Return (x, y) of the center of cell containing provided text 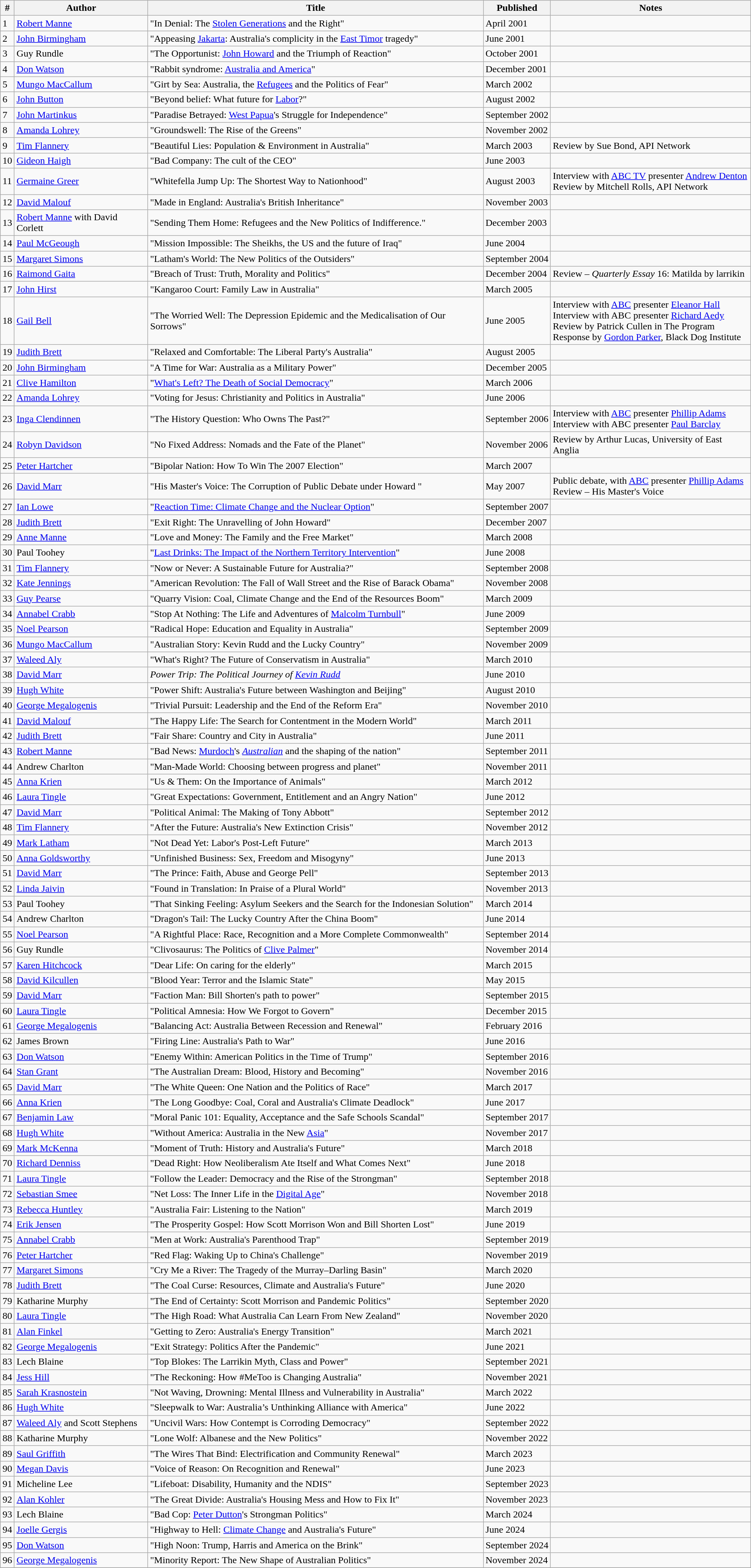
June 2010 (517, 675)
14 (7, 243)
"Bad Cop: Peter Dutton's Strongman Politics" (316, 1515)
"The Opportunist: John Howard and the Triumph of Reaction" (316, 54)
49 (7, 843)
Mark Latham (81, 843)
"In Denial: The Stolen Generations and the Right" (316, 23)
"Unfinished Business: Sex, Freedom and Misogyny" (316, 858)
June 2021 (517, 1347)
"Clivosaurus: The Politics of Clive Palmer" (316, 949)
75 (7, 1239)
"Balancing Act: Australia Between Recession and Renewal" (316, 1026)
April 2001 (517, 23)
Linda Jaivin (81, 888)
21 (7, 383)
"High Noon: Trump, Harris and America on the Brink" (316, 1545)
Stan Grant (81, 1072)
"Uncivil Wars: How Contempt is Corroding Democracy" (316, 1423)
4 (7, 69)
September 2019 (517, 1239)
"Top Blokes: The Larrikin Myth, Class and Power" (316, 1362)
November 2014 (517, 949)
March 2013 (517, 843)
March 2021 (517, 1331)
42 (7, 736)
77 (7, 1270)
"Political Amnesia: How We Forgot to Govern" (316, 1010)
66 (7, 1102)
"The Coal Curse: Resources, Climate and Australia's Future" (316, 1286)
81 (7, 1331)
"What's Left? The Death of Social Democracy" (316, 383)
Robert Manne with David Corlett (81, 223)
March 2012 (517, 782)
"Latham's World: The New Politics of the Outsiders" (316, 259)
"Great Expectations: Government, Entitlement and an Angry Nation" (316, 797)
Published (517, 8)
March 2023 (517, 1453)
57 (7, 965)
November 2020 (517, 1316)
September 2002 (517, 115)
"No Fixed Address: Nomads and the Fate of the Planet" (316, 444)
51 (7, 873)
50 (7, 858)
June 2017 (517, 1102)
"Follow the Leader: Democracy and the Rise of the Strongman" (316, 1179)
August 2002 (517, 99)
June 2008 (517, 553)
"Faction Man: Bill Shorten's path to power" (316, 995)
54 (7, 919)
Author (81, 8)
Public debate, with ABC presenter Phillip AdamsReview – His Master's Voice (651, 486)
"Getting to Zero: Australia's Energy Transition" (316, 1331)
"Men at Work: Australia's Parenthood Trap" (316, 1239)
3 (7, 54)
June 2012 (517, 797)
Karen Hitchcock (81, 965)
58 (7, 980)
December 2003 (517, 223)
Richard Denniss (81, 1163)
Robyn Davidson (81, 444)
79 (7, 1301)
November 2017 (517, 1133)
"Dead Right: How Neoliberalism Ate Itself and What Comes Next" (316, 1163)
March 2018 (517, 1148)
"The Wires That Bind: Electrification and Community Renewal" (316, 1453)
27 (7, 507)
June 2004 (517, 243)
November 2023 (517, 1499)
"Moral Panic 101: Equality, Acceptance and the Safe Schools Scandal" (316, 1118)
March 2007 (517, 465)
30 (7, 553)
10 (7, 160)
September 2021 (517, 1362)
40 (7, 705)
Title (316, 8)
5 (7, 84)
John Hirst (81, 289)
"Blood Year: Terror and the Islamic State" (316, 980)
73 (7, 1209)
"Australian Story: Kevin Rudd and the Lucky Country" (316, 644)
22 (7, 398)
Benjamin Law (81, 1118)
March 2002 (517, 84)
Germaine Greer (81, 181)
"Voting for Jesus: Christianity and Politics in Australia" (316, 398)
June 2024 (517, 1530)
"Reaction Time: Climate Change and the Nuclear Option" (316, 507)
89 (7, 1453)
28 (7, 522)
March 2010 (517, 659)
June 2016 (517, 1041)
December 2015 (517, 1010)
"Trivial Pursuit: Leadership and the End of the Reform Era" (316, 705)
18 (7, 321)
19 (7, 352)
Interview with ABC presenter Phillip AdamsInterview with ABC presenter Paul Barclay (651, 419)
45 (7, 782)
Waleed Aly (81, 659)
June 2020 (517, 1286)
"Man-Made World: Choosing between progress and planet" (316, 767)
September 2018 (517, 1179)
March 2017 (517, 1087)
"The Reckoning: How #MeToo is Changing Australia" (316, 1377)
"The Prosperity Gospel: How Scott Morrison Won and Bill Shorten Lost" (316, 1224)
December 2001 (517, 69)
"Last Drinks: The Impact of the Northern Territory Intervention" (316, 553)
62 (7, 1041)
Anna Goldsworthy (81, 858)
15 (7, 259)
"Beyond belief: What future for Labor?" (316, 99)
7 (7, 115)
82 (7, 1347)
September 2009 (517, 629)
November 2016 (517, 1072)
"Sending Them Home: Refugees and the New Politics of Indifference." (316, 223)
September 2007 (517, 507)
"Us & Them: On the Importance of Animals" (316, 782)
68 (7, 1133)
Waleed Aly and Scott Stephens (81, 1423)
"Enemy Within: American Politics in the Time of Trump" (316, 1057)
"The Worried Well: The Depression Epidemic and the Medicalisation of Our Sorrows" (316, 321)
69 (7, 1148)
Inga Clendinnen (81, 419)
"That Sinking Feeling: Asylum Seekers and the Search for the Indonesian Solution" (316, 904)
20 (7, 367)
56 (7, 949)
September 2017 (517, 1118)
September 2014 (517, 934)
70 (7, 1163)
44 (7, 767)
November 2009 (517, 644)
"Now or Never: A Sustainable Future for Australia?" (316, 568)
September 2020 (517, 1301)
83 (7, 1362)
Clive Hamilton (81, 383)
23 (7, 419)
33 (7, 598)
"Relaxed and Comfortable: The Liberal Party's Australia" (316, 352)
"Bipolar Nation: How To Win The 2007 Election" (316, 465)
June 2014 (517, 919)
25 (7, 465)
Anne Manne (81, 538)
November 2002 (517, 130)
85 (7, 1392)
32 (7, 583)
March 2015 (517, 965)
June 2022 (517, 1408)
"The End of Certainty: Scott Morrison and Pandemic Politics" (316, 1301)
August 2010 (517, 690)
9 (7, 145)
"Breach of Trust: Truth, Morality and Politics" (316, 274)
September 2015 (517, 995)
"Stop At Nothing: The Life and Adventures of Malcolm Turnbull" (316, 614)
38 (7, 675)
March 2024 (517, 1515)
"Groundswell: The Rise of the Greens" (316, 130)
Alan Kohler (81, 1499)
26 (7, 486)
"Dragon's Tail: The Lucky Country After the China Boom" (316, 919)
September 2022 (517, 1423)
Notes (651, 8)
Review – Quarterly Essay 16: Matilda by larrikin (651, 274)
"Sleepwalk to War: Australia’s Unthinking Alliance with America" (316, 1408)
86 (7, 1408)
37 (7, 659)
11 (7, 181)
65 (7, 1087)
"A Time for War: Australia as a Military Power" (316, 367)
"Love and Money: The Family and the Free Market" (316, 538)
"Found in Translation: In Praise of a Plural World" (316, 888)
November 2011 (517, 767)
Sarah Krasnostein (81, 1392)
Raimond Gaita (81, 274)
March 2008 (517, 538)
Power Trip: The Political Journey of Kevin Rudd (316, 675)
August 2003 (517, 181)
1 (7, 23)
June 2003 (517, 160)
November 2010 (517, 705)
June 2011 (517, 736)
"Mission Impossible: The Sheikhs, the US and the future of Iraq" (316, 243)
David Kilcullen (81, 980)
November 2008 (517, 583)
"Lifeboat: Disability, Humanity and the NDIS" (316, 1484)
Mark McKenna (81, 1148)
53 (7, 904)
46 (7, 797)
41 (7, 720)
80 (7, 1316)
November 2022 (517, 1438)
Joelle Gergis (81, 1530)
"Without America: Australia in the New Asia" (316, 1133)
71 (7, 1179)
"Bad Company: The cult of the CEO" (316, 160)
74 (7, 1224)
December 2005 (517, 367)
Micheline Lee (81, 1484)
43 (7, 751)
34 (7, 614)
June 2013 (517, 858)
October 2001 (517, 54)
Sebastian Smee (81, 1194)
12 (7, 202)
Interview with ABC TV presenter Andrew DentonReview by Mitchell Rolls, API Network (651, 181)
September 2006 (517, 419)
60 (7, 1010)
November 2021 (517, 1377)
78 (7, 1286)
November 2006 (517, 444)
"His Master's Voice: The Corruption of Public Debate under Howard " (316, 486)
"Fair Share: Country and City in Australia" (316, 736)
88 (7, 1438)
Review by Arthur Lucas, University of East Anglia (651, 444)
17 (7, 289)
March 2020 (517, 1270)
John Button (81, 99)
"Made in England: Australia's British Inheritance" (316, 202)
"Firing Line: Australia's Path to War" (316, 1041)
96 (7, 1560)
90 (7, 1469)
November 2018 (517, 1194)
June 2001 (517, 39)
"Appeasing Jakarta: Australia's complicity in the East Timor tragedy" (316, 39)
"After the Future: Australia's New Extinction Crisis" (316, 828)
Review by Sue Bond, API Network (651, 145)
Megan Davis (81, 1469)
"The High Road: What Australia Can Learn From New Zealand" (316, 1316)
Paul McGeough (81, 243)
16 (7, 274)
"Girt by Sea: Australia, the Refugees and the Politics of Fear" (316, 84)
November 2019 (517, 1255)
March 2019 (517, 1209)
November 2013 (517, 888)
93 (7, 1515)
92 (7, 1499)
December 2004 (517, 274)
29 (7, 538)
"What's Right? The Future of Conservatism in Australia" (316, 659)
61 (7, 1026)
"The Happy Life: The Search for Contentment in the Modern World" (316, 720)
Erik Jensen (81, 1224)
48 (7, 828)
June 2018 (517, 1163)
September 2024 (517, 1545)
Rebecca Huntley (81, 1209)
"Red Flag: Waking Up to China's Challenge" (316, 1255)
March 2009 (517, 598)
Jess Hill (81, 1377)
Alan Finkel (81, 1331)
June 2005 (517, 321)
March 2022 (517, 1392)
December 2007 (517, 522)
76 (7, 1255)
"The Prince: Faith, Abuse and George Pell" (316, 873)
8 (7, 130)
September 2013 (517, 873)
"The White Queen: One Nation and the Politics of Race" (316, 1087)
95 (7, 1545)
64 (7, 1072)
"Kangaroo Court: Family Law in Australia" (316, 289)
87 (7, 1423)
"Australia Fair: Listening to the Nation" (316, 1209)
"Bad News: Murdoch's Australian and the shaping of the nation" (316, 751)
Guy Pearse (81, 598)
72 (7, 1194)
Kate Jennings (81, 583)
John Martinkus (81, 115)
September 2008 (517, 568)
"Cry Me a River: The Tragedy of the Murray–Darling Basin" (316, 1270)
"Beautiful Lies: Population & Environment in Australia" (316, 145)
Gail Bell (81, 321)
31 (7, 568)
"The History Question: Who Owns The Past?" (316, 419)
# (7, 8)
September 2004 (517, 259)
91 (7, 1484)
"Minority Report: The New Shape of Australian Politics" (316, 1560)
February 2016 (517, 1026)
39 (7, 690)
"Not Waving, Drowning: Mental Illness and Vulnerability in Australia" (316, 1392)
James Brown (81, 1041)
2 (7, 39)
67 (7, 1118)
November 2003 (517, 202)
47 (7, 812)
"Exit Strategy: Politics After the Pandemic" (316, 1347)
"Whitefella Jump Up: The Shortest Way to Nationhood" (316, 181)
94 (7, 1530)
May 2007 (517, 486)
Ian Lowe (81, 507)
June 2023 (517, 1469)
August 2005 (517, 352)
"Quarry Vision: Coal, Climate Change and the End of the Resources Boom" (316, 598)
59 (7, 995)
"Voice of Reason: On Recognition and Renewal" (316, 1469)
March 2014 (517, 904)
September 2012 (517, 812)
55 (7, 934)
36 (7, 644)
June 2009 (517, 614)
"Net Loss: The Inner Life in the Digital Age" (316, 1194)
"Political Animal: The Making of Tony Abbott" (316, 812)
52 (7, 888)
"Paradise Betrayed: West Papua's Struggle for Independence" (316, 115)
"The Australian Dream: Blood, History and Becoming" (316, 1072)
June 2019 (517, 1224)
"The Great Divide: Australia's Housing Mess and How to Fix It" (316, 1499)
84 (7, 1377)
"Moment of Truth: History and Australia's Future" (316, 1148)
"Highway to Hell: Climate Change and Australia's Future" (316, 1530)
"The Long Goodbye: Coal, Coral and Australia's Climate Deadlock" (316, 1102)
"Rabbit syndrome: Australia and America" (316, 69)
March 2003 (517, 145)
"American Revolution: The Fall of Wall Street and the Rise of Barack Obama" (316, 583)
13 (7, 223)
March 2011 (517, 720)
November 2012 (517, 828)
March 2005 (517, 289)
"Not Dead Yet: Labor's Post-Left Future" (316, 843)
September 2023 (517, 1484)
Gideon Haigh (81, 160)
"Lone Wolf: Albanese and the New Politics" (316, 1438)
"Radical Hope: Education and Equality in Australia" (316, 629)
"Dear Life: On caring for the elderly" (316, 965)
September 2011 (517, 751)
6 (7, 99)
35 (7, 629)
June 2006 (517, 398)
"A Rightful Place: Race, Recognition and a More Complete Commonwealth" (316, 934)
May 2015 (517, 980)
"Exit Right: The Unravelling of John Howard" (316, 522)
September 2016 (517, 1057)
Saul Griffith (81, 1453)
March 2006 (517, 383)
63 (7, 1057)
November 2024 (517, 1560)
24 (7, 444)
"Power Shift: Australia's Future between Washington and Beijing" (316, 690)
